Extract the (x, y) coordinate from the center of the cell holding the provided text.  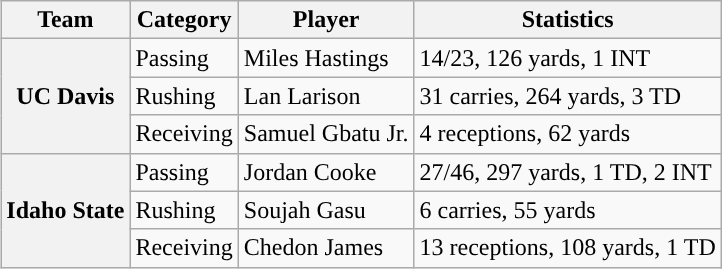
Team (66, 20)
Soujah Gasu (326, 210)
31 carries, 264 yards, 3 TD (568, 96)
14/23, 126 yards, 1 INT (568, 58)
Statistics (568, 20)
Player (326, 20)
Category (184, 20)
27/46, 297 yards, 1 TD, 2 INT (568, 172)
Chedon James (326, 248)
Miles Hastings (326, 58)
Samuel Gbatu Jr. (326, 134)
UC Davis (66, 96)
6 carries, 55 yards (568, 210)
Jordan Cooke (326, 172)
4 receptions, 62 yards (568, 134)
13 receptions, 108 yards, 1 TD (568, 248)
Idaho State (66, 210)
Lan Larison (326, 96)
